Identify which cell holds the provided text, then report its [X, Y] central coordinate. 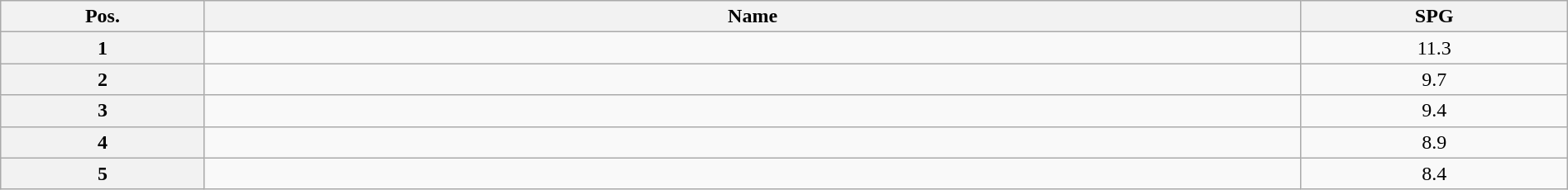
2 [103, 79]
9.4 [1434, 111]
8.9 [1434, 142]
1 [103, 48]
4 [103, 142]
11.3 [1434, 48]
8.4 [1434, 173]
3 [103, 111]
5 [103, 173]
Name [753, 17]
9.7 [1434, 79]
SPG [1434, 17]
Pos. [103, 17]
